Determine the [X, Y] coordinate at the center of the cell enclosing the given text.  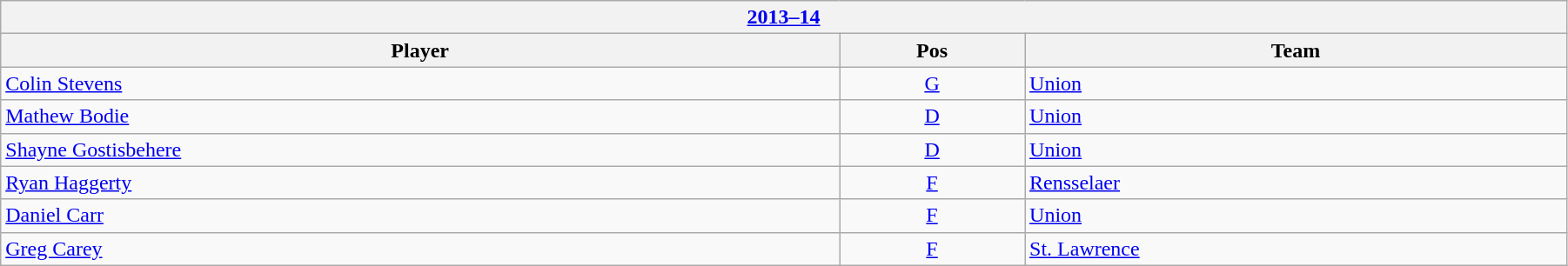
2013–14 [784, 17]
Colin Stevens [420, 83]
Rensselaer [1297, 183]
Pos [933, 50]
Player [420, 50]
Team [1297, 50]
Mathew Bodie [420, 116]
St. Lawrence [1297, 249]
Greg Carey [420, 249]
G [933, 83]
Ryan Haggerty [420, 183]
Shayne Gostisbehere [420, 150]
Daniel Carr [420, 216]
